Return the (x, y) coordinate for the center point of the cell that contains the specified text.  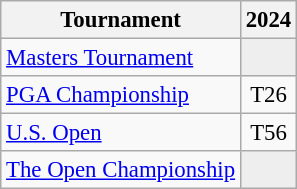
PGA Championship (121, 95)
U.S. Open (121, 133)
The Open Championship (121, 170)
T26 (268, 95)
2024 (268, 20)
T56 (268, 133)
Masters Tournament (121, 58)
Tournament (121, 20)
